Identify which cell holds the provided text, then report its (x, y) central coordinate. 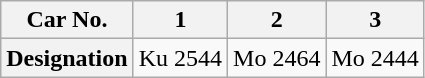
Ku 2544 (180, 58)
2 (277, 20)
Designation (67, 58)
Car No. (67, 20)
1 (180, 20)
3 (375, 20)
Mo 2444 (375, 58)
Mo 2464 (277, 58)
